Provide the (X, Y) coordinate of the cell's center where the given text is located.  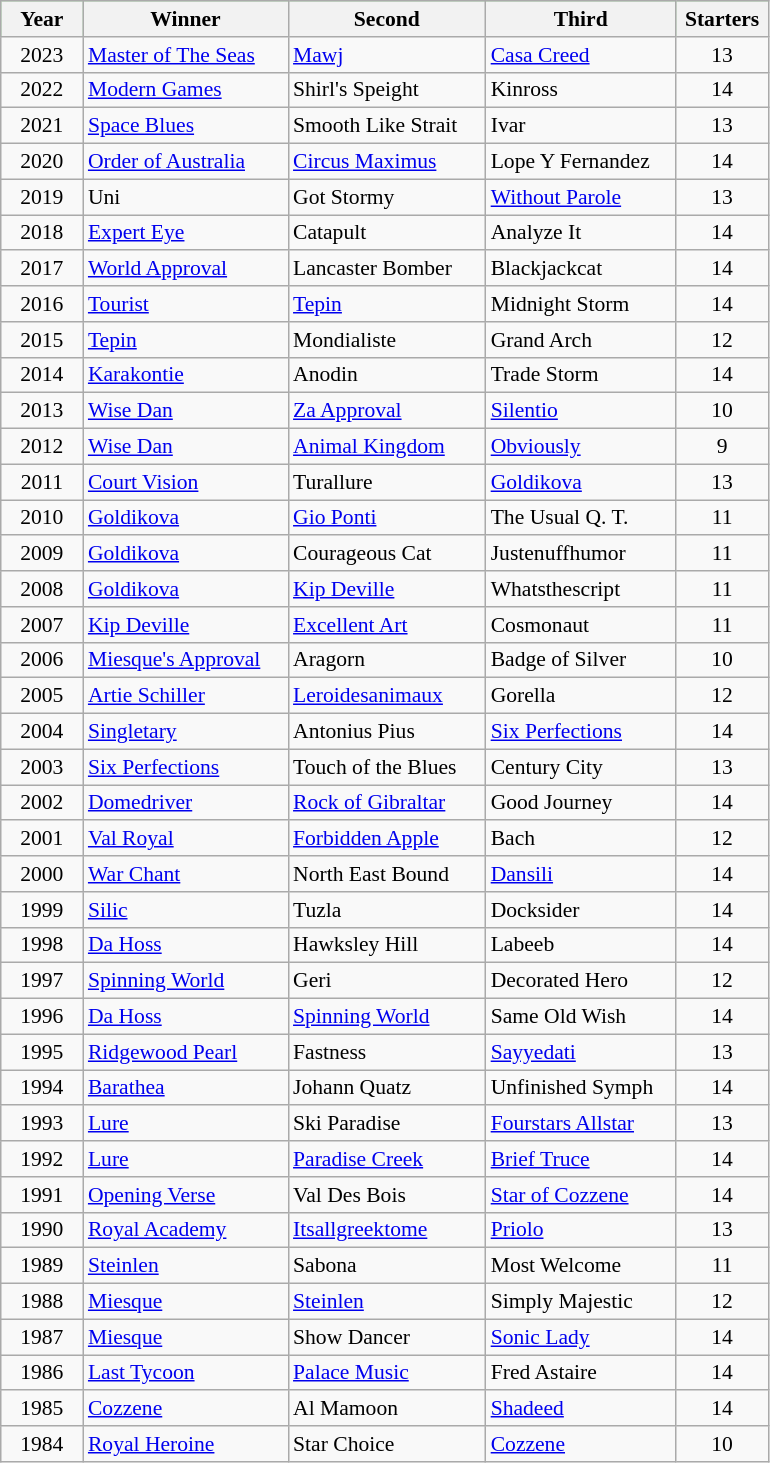
Geri (387, 981)
Artie Schiller (186, 696)
Uni (186, 197)
Most Welcome (581, 1266)
Kinross (581, 90)
2005 (42, 696)
2014 (42, 375)
Order of Australia (186, 162)
2000 (42, 874)
Lope Y Fernandez (581, 162)
Fourstars Allstar (581, 1124)
Johann Quatz (387, 1088)
1984 (42, 1444)
Opening Verse (186, 1195)
Courageous Cat (387, 554)
Catapult (387, 233)
2004 (42, 732)
Docksider (581, 910)
Analyze It (581, 233)
Royal Academy (186, 1230)
Ski Paradise (387, 1124)
Excellent Art (387, 625)
Midnight Storm (581, 304)
Modern Games (186, 90)
Animal Kingdom (387, 447)
1988 (42, 1302)
1994 (42, 1088)
Master of The Seas (186, 55)
Fred Astaire (581, 1373)
2006 (42, 660)
Year (42, 19)
Simply Majestic (581, 1302)
Show Dancer (387, 1337)
Sabona (387, 1266)
Mawj (387, 55)
Hawksley Hill (387, 945)
Brief Truce (581, 1159)
2017 (42, 269)
Third (581, 19)
Rock of Gibraltar (387, 803)
1987 (42, 1337)
2012 (42, 447)
Touch of the Blues (387, 767)
2010 (42, 518)
1998 (42, 945)
2009 (42, 554)
1999 (42, 910)
Cosmonaut (581, 625)
Domedriver (186, 803)
Star Choice (387, 1444)
2001 (42, 839)
Karakontie (186, 375)
Antonius Pius (387, 732)
Justenuffhumor (581, 554)
Aragorn (387, 660)
Expert Eye (186, 233)
Za Approval (387, 411)
Anodin (387, 375)
Val Royal (186, 839)
Tuzla (387, 910)
Paradise Creek (387, 1159)
Last Tycoon (186, 1373)
2020 (42, 162)
2016 (42, 304)
Circus Maximus (387, 162)
Casa Creed (581, 55)
Silentio (581, 411)
1985 (42, 1409)
War Chant (186, 874)
Val Des Bois (387, 1195)
Obviously (581, 447)
2011 (42, 482)
Forbidden Apple (387, 839)
Second (387, 19)
1995 (42, 1052)
2015 (42, 340)
Unfinished Symph (581, 1088)
Turallure (387, 482)
The Usual Q. T. (581, 518)
Miesque's Approval (186, 660)
Dansili (581, 874)
Winner (186, 19)
Shirl's Speight (387, 90)
Itsallgreektome (387, 1230)
1991 (42, 1195)
Whatsthescript (581, 589)
2008 (42, 589)
Singletary (186, 732)
1990 (42, 1230)
Tourist (186, 304)
Century City (581, 767)
Sayyedati (581, 1052)
Gorella (581, 696)
Same Old Wish (581, 1017)
Barathea (186, 1088)
Sonic Lady (581, 1337)
Royal Heroine (186, 1444)
Bach (581, 839)
1989 (42, 1266)
Without Parole (581, 197)
1996 (42, 1017)
Labeeb (581, 945)
Badge of Silver (581, 660)
1993 (42, 1124)
1992 (42, 1159)
Shadeed (581, 1409)
Ridgewood Pearl (186, 1052)
2002 (42, 803)
Got Stormy (387, 197)
9 (722, 447)
2003 (42, 767)
Court Vision (186, 482)
Al Mamoon (387, 1409)
Silic (186, 910)
Good Journey (581, 803)
Smooth Like Strait (387, 126)
Ivar (581, 126)
1997 (42, 981)
2022 (42, 90)
Gio Ponti (387, 518)
North East Bound (387, 874)
Space Blues (186, 126)
Starters (722, 19)
Palace Music (387, 1373)
2018 (42, 233)
Lancaster Bomber (387, 269)
World Approval (186, 269)
Blackjackcat (581, 269)
2019 (42, 197)
2007 (42, 625)
1986 (42, 1373)
Priolo (581, 1230)
Leroidesanimaux (387, 696)
2021 (42, 126)
Fastness (387, 1052)
Decorated Hero (581, 981)
2013 (42, 411)
Grand Arch (581, 340)
2023 (42, 55)
Trade Storm (581, 375)
Star of Cozzene (581, 1195)
Mondialiste (387, 340)
